Capture the cell that displays the provided text and extract its (X, Y) central coordinate. 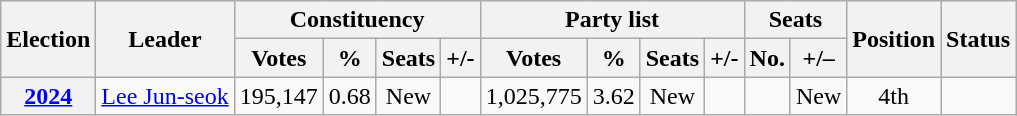
+/– (818, 58)
1,025,775 (534, 96)
Election (48, 39)
2024 (48, 96)
195,147 (278, 96)
No. (767, 58)
Leader (165, 39)
Status (978, 39)
Lee Jun-seok (165, 96)
Constituency (357, 20)
0.68 (350, 96)
4th (894, 96)
Party list (612, 20)
Position (894, 39)
3.62 (614, 96)
